Search for the cell housing the specified text and yield its (X, Y) center coordinate. 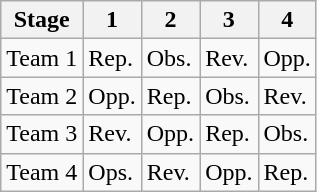
Team 3 (42, 134)
3 (229, 20)
2 (170, 20)
Team 4 (42, 172)
Stage (42, 20)
Team 2 (42, 96)
Ops. (112, 172)
1 (112, 20)
Team 1 (42, 58)
4 (287, 20)
